For the text-containing cell, return its midpoint in (X, Y) coordinate format. 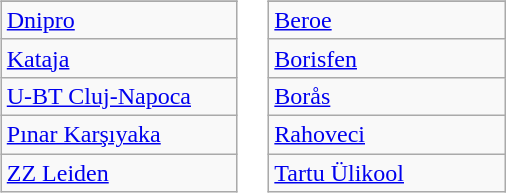
Pınar Karşıyaka (119, 134)
Tartu Ülikool (387, 173)
Borås (387, 96)
Dnipro (119, 20)
Beroe (387, 20)
ZZ Leiden (119, 173)
U-BT Cluj-Napoca (119, 96)
Kataja (119, 58)
Rahoveci (387, 134)
Borisfen (387, 58)
